Pinpoint the cell where the given text exists, returning its (X, Y) midpoint coordinate. 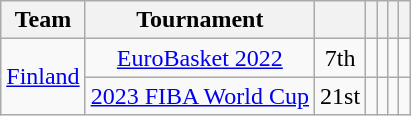
7th (340, 58)
EuroBasket 2022 (200, 58)
Team (43, 20)
Finland (43, 77)
2023 FIBA World Cup (200, 96)
Tournament (200, 20)
21st (340, 96)
